From the cell containing the given text, extract its center point as (x, y) coordinate. 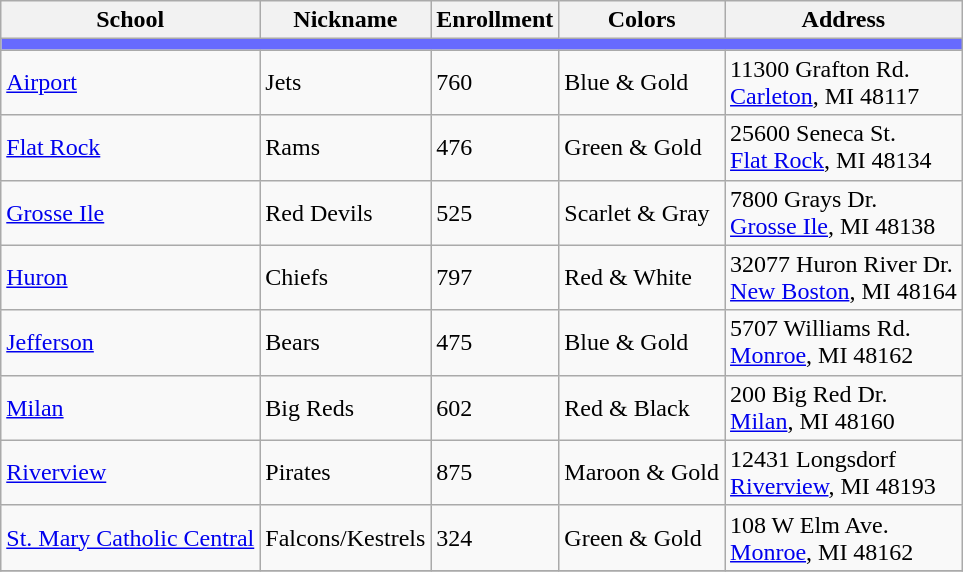
797 (495, 278)
Airport (130, 82)
108 W Elm Ave.Monroe, MI 48162 (844, 538)
Chiefs (346, 278)
11300 Grafton Rd.Carleton, MI 48117 (844, 82)
25600 Seneca St.Flat Rock, MI 48134 (844, 148)
Colors (642, 20)
Flat Rock (130, 148)
12431 LongsdorfRiverview, MI 48193 (844, 472)
St. Mary Catholic Central (130, 538)
Jefferson (130, 342)
Red & Black (642, 408)
Enrollment (495, 20)
32077 Huron River Dr.New Boston, MI 48164 (844, 278)
Rams (346, 148)
760 (495, 82)
Grosse Ile (130, 212)
Huron (130, 278)
602 (495, 408)
Address (844, 20)
Falcons/Kestrels (346, 538)
476 (495, 148)
Red & White (642, 278)
School (130, 20)
Pirates (346, 472)
Big Reds (346, 408)
5707 Williams Rd.Monroe, MI 48162 (844, 342)
Riverview (130, 472)
525 (495, 212)
875 (495, 472)
475 (495, 342)
7800 Grays Dr.Grosse Ile, MI 48138 (844, 212)
Jets (346, 82)
Nickname (346, 20)
Red Devils (346, 212)
200 Big Red Dr.Milan, MI 48160 (844, 408)
Maroon & Gold (642, 472)
Milan (130, 408)
Scarlet & Gray (642, 212)
324 (495, 538)
Bears (346, 342)
